Pinpoint the cell where the given text exists, returning its [X, Y] midpoint coordinate. 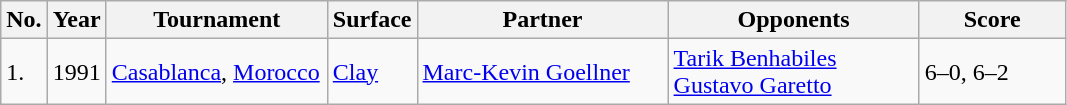
Score [992, 20]
1991 [76, 72]
6–0, 6–2 [992, 72]
No. [24, 20]
Tarik Benhabiles Gustavo Garetto [794, 72]
1. [24, 72]
Opponents [794, 20]
Casablanca, Morocco [216, 72]
Clay [372, 72]
Surface [372, 20]
Partner [542, 20]
Tournament [216, 20]
Year [76, 20]
Marc-Kevin Goellner [542, 72]
